Determine the [X, Y] coordinate at the center of the cell enclosing the given text.  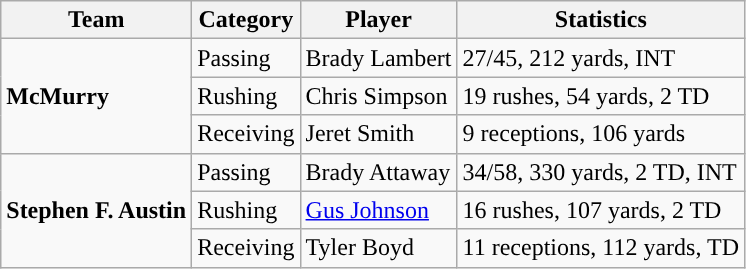
Statistics [600, 20]
Category [246, 20]
Brady Attaway [378, 172]
34/58, 330 yards, 2 TD, INT [600, 172]
16 rushes, 107 yards, 2 TD [600, 210]
Stephen F. Austin [96, 210]
McMurry [96, 96]
11 receptions, 112 yards, TD [600, 248]
27/45, 212 yards, INT [600, 58]
Player [378, 20]
19 rushes, 54 yards, 2 TD [600, 96]
9 receptions, 106 yards [600, 134]
Brady Lambert [378, 58]
Jeret Smith [378, 134]
Chris Simpson [378, 96]
Tyler Boyd [378, 248]
Gus Johnson [378, 210]
Team [96, 20]
